Return (X, Y) of the center of cell containing provided text 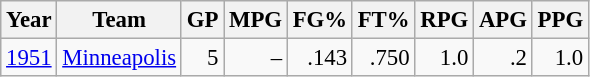
.2 (504, 58)
FT% (384, 20)
APG (504, 20)
.143 (320, 58)
RPG (444, 20)
FG% (320, 20)
1951 (29, 58)
PPG (560, 20)
.750 (384, 58)
Team (119, 20)
Minneapolis (119, 58)
– (256, 58)
Year (29, 20)
MPG (256, 20)
GP (202, 20)
5 (202, 58)
